Extract the (X, Y) coordinate from the center of the cell holding the provided text.  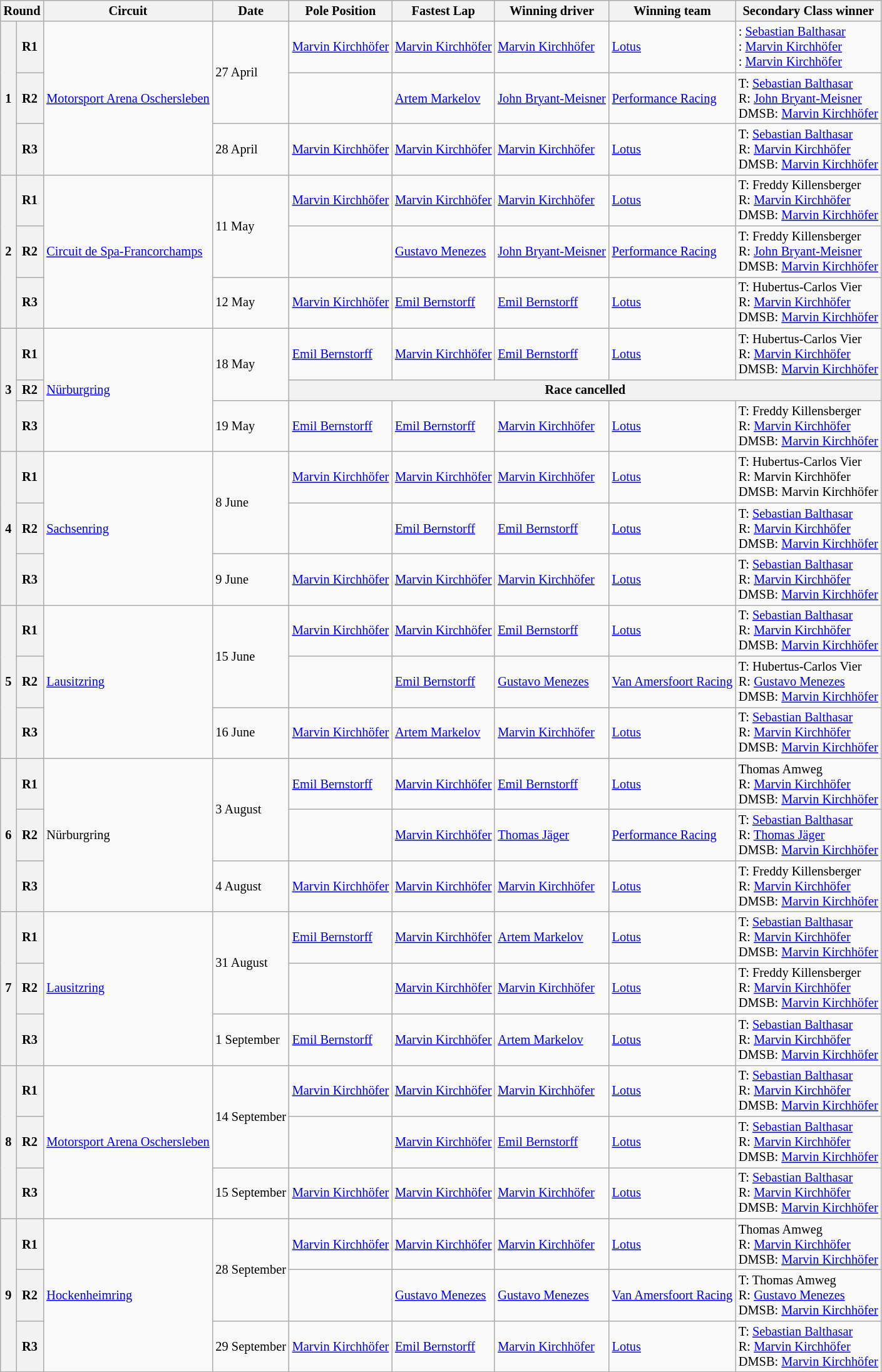
27 April (250, 73)
28 September (250, 1270)
Sachsenring (128, 529)
11 May (250, 225)
1 September (250, 1039)
Winning driver (551, 11)
Fastest Lap (443, 11)
T: Sebastian BalthasarR: Thomas JägerDMSB: Marvin Kirchhöfer (809, 835)
15 June (250, 656)
5 (9, 681)
28 April (250, 149)
Circuit (128, 11)
Circuit de Spa-Francorchamps (128, 252)
4 August (250, 886)
7 (9, 988)
T: Freddy KillensbergerR: John Bryant-MeisnerDMSB: Marvin Kirchhöfer (809, 252)
3 August (250, 809)
Date (250, 11)
12 May (250, 302)
Pole Position (341, 11)
16 June (250, 733)
6 (9, 835)
Race cancelled (585, 390)
2 (9, 252)
3 (9, 389)
1 (9, 98)
T: Sebastian BalthasarR: John Bryant-MeisnerDMSB: Marvin Kirchhöfer (809, 98)
Thomas Jäger (551, 835)
Winning team (672, 11)
29 September (250, 1346)
31 August (250, 963)
8 (9, 1142)
: Sebastian Balthasar: Marvin Kirchhöfer: Marvin Kirchhöfer (809, 47)
14 September (250, 1116)
T: Hubertus-Carlos VierR: Gustavo MenezesDMSB: Marvin Kirchhöfer (809, 682)
8 June (250, 502)
19 May (250, 426)
T: Thomas AmwegR: Gustavo MenezesDMSB: Marvin Kirchhöfer (809, 1295)
4 (9, 529)
Secondary Class winner (809, 11)
Hockenheimring (128, 1295)
9 (9, 1295)
18 May (250, 364)
9 June (250, 579)
15 September (250, 1193)
Round (23, 11)
